Search for the cell housing the specified text and yield its [x, y] center coordinate. 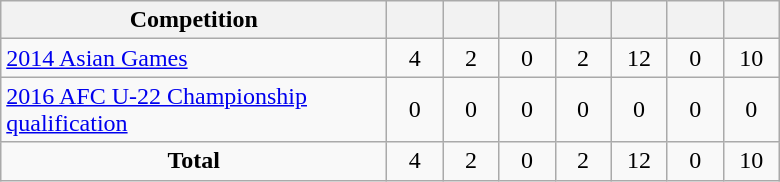
2016 AFC U-22 Championship qualification [194, 110]
2014 Asian Games [194, 58]
Competition [194, 20]
Total [194, 161]
